Search for the cell housing the specified text and yield its (x, y) center coordinate. 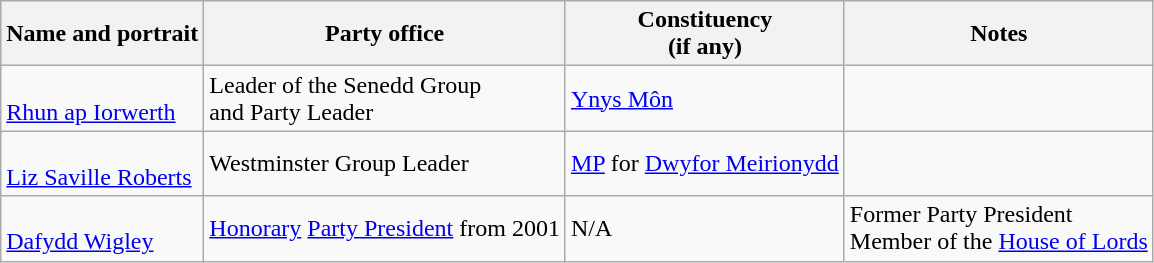
N/A (704, 228)
Liz Saville Roberts (102, 164)
Former Party PresidentMember of the House of Lords (998, 228)
Constituency (if any) (704, 34)
Dafydd Wigley (102, 228)
Party office (385, 34)
MP for Dwyfor Meirionydd (704, 164)
Leader of the Senedd Groupand Party Leader (385, 98)
Westminster Group Leader (385, 164)
Ynys Môn (704, 98)
Honorary Party President from 2001 (385, 228)
Rhun ap Iorwerth (102, 98)
Notes (998, 34)
Name and portrait (102, 34)
